Capture the cell that displays the provided text and extract its [X, Y] central coordinate. 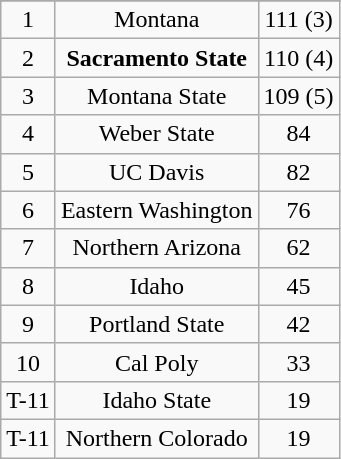
10 [28, 362]
42 [298, 324]
9 [28, 324]
111 (3) [298, 20]
Weber State [156, 134]
Idaho [156, 286]
Northern Arizona [156, 248]
Montana State [156, 96]
3 [28, 96]
62 [298, 248]
5 [28, 172]
82 [298, 172]
109 (5) [298, 96]
Sacramento State [156, 58]
110 (4) [298, 58]
4 [28, 134]
2 [28, 58]
6 [28, 210]
33 [298, 362]
Portland State [156, 324]
7 [28, 248]
Montana [156, 20]
45 [298, 286]
76 [298, 210]
Northern Colorado [156, 438]
Eastern Washington [156, 210]
UC Davis [156, 172]
1 [28, 20]
Cal Poly [156, 362]
8 [28, 286]
84 [298, 134]
Idaho State [156, 400]
